From the cell containing the given text, extract its center point as [x, y] coordinate. 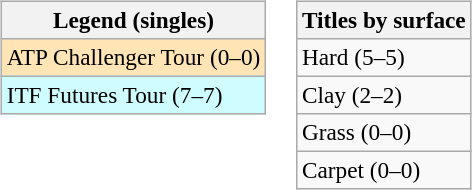
Clay (2–2) [384, 95]
Hard (5–5) [384, 57]
Legend (singles) [133, 20]
Carpet (0–0) [384, 171]
ATP Challenger Tour (0–0) [133, 57]
ITF Futures Tour (7–7) [133, 95]
Grass (0–0) [384, 133]
Titles by surface [384, 20]
